Detect which cell encompasses the target text, then output its [x, y] center coordinate. 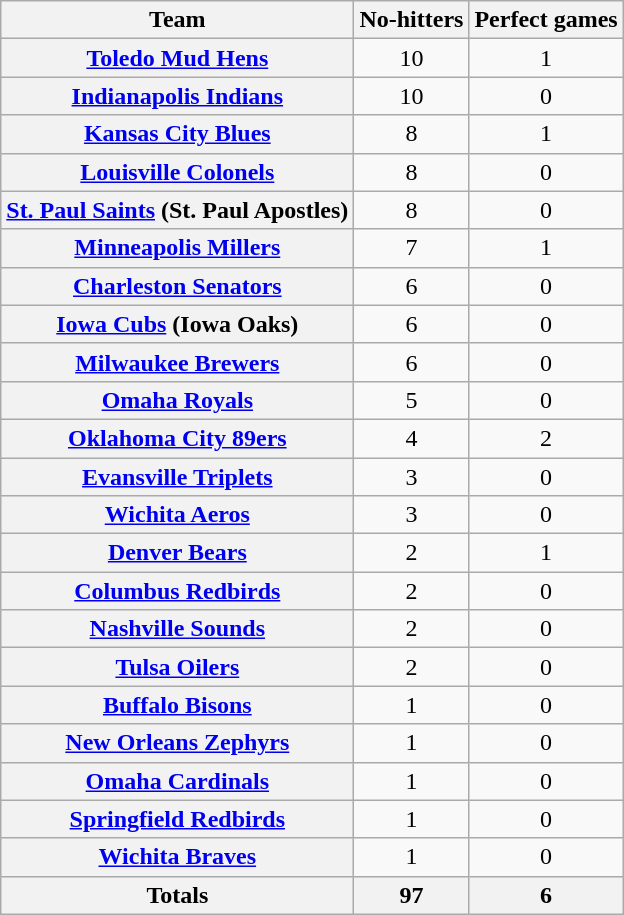
Indianapolis Indians [178, 96]
Tulsa Oilers [178, 667]
No-hitters [412, 20]
New Orleans Zephyrs [178, 743]
4 [412, 438]
Denver Bears [178, 553]
97 [412, 895]
Omaha Royals [178, 400]
Iowa Cubs (Iowa Oaks) [178, 324]
Nashville Sounds [178, 629]
Toledo Mud Hens [178, 58]
Oklahoma City 89ers [178, 438]
Columbus Redbirds [178, 591]
Milwaukee Brewers [178, 362]
Louisville Colonels [178, 172]
Buffalo Bisons [178, 705]
Evansville Triplets [178, 477]
7 [412, 248]
St. Paul Saints (St. Paul Apostles) [178, 210]
Omaha Cardinals [178, 781]
5 [412, 400]
Springfield Redbirds [178, 819]
Totals [178, 895]
Charleston Senators [178, 286]
Kansas City Blues [178, 134]
Team [178, 20]
Wichita Aeros [178, 515]
Wichita Braves [178, 857]
Perfect games [546, 20]
Minneapolis Millers [178, 248]
